Capture the cell that displays the provided text and extract its [X, Y] central coordinate. 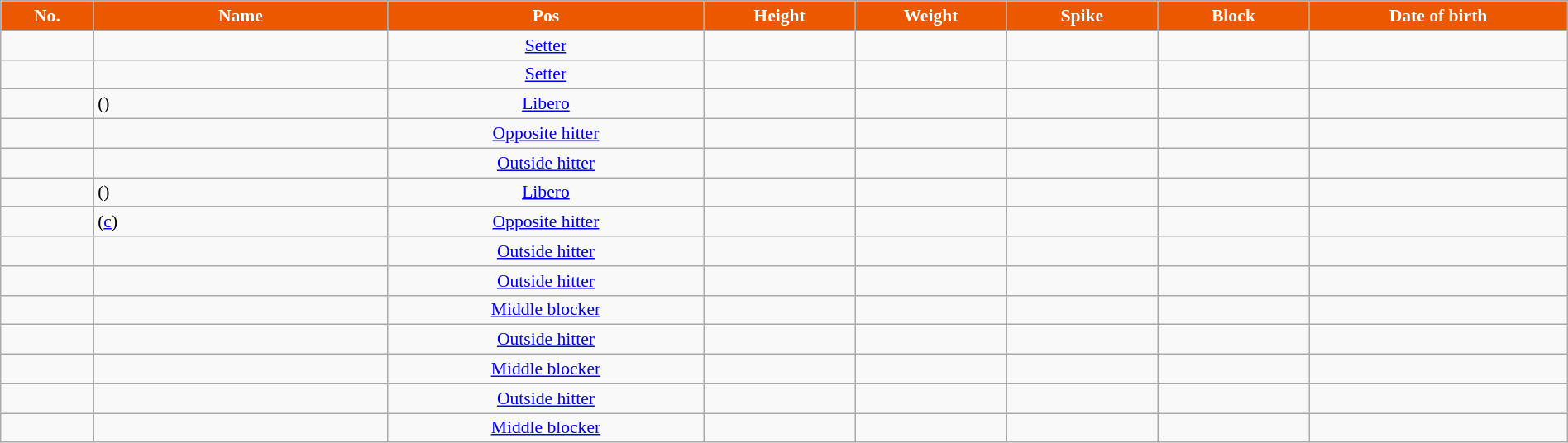
Block [1234, 16]
No. [47, 16]
Height [779, 16]
Spike [1082, 16]
Weight [931, 16]
(c) [241, 222]
Pos [546, 16]
Date of birth [1439, 16]
Name [241, 16]
